Return the [x, y] coordinate for the center point of the cell that contains the specified text.  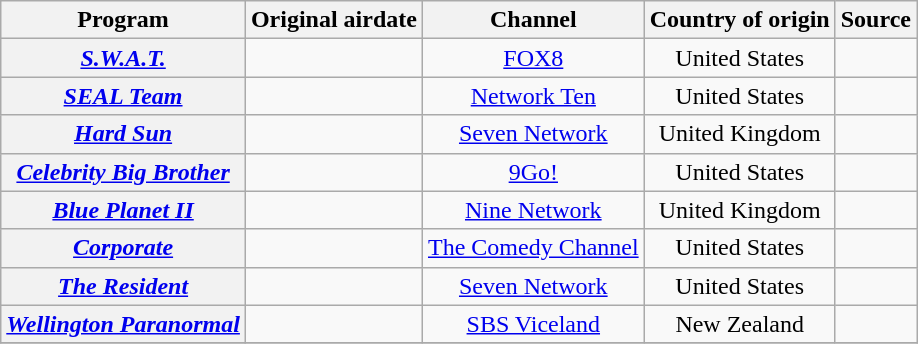
Original airdate [334, 20]
Blue Planet II [124, 210]
Nine Network [533, 210]
FOX8 [533, 58]
Corporate [124, 248]
Source [876, 20]
S.W.A.T. [124, 58]
Channel [533, 20]
Wellington Paranormal [124, 324]
SEAL Team [124, 96]
The Resident [124, 286]
9Go! [533, 172]
Program [124, 20]
New Zealand [740, 324]
The Comedy Channel [533, 248]
Celebrity Big Brother [124, 172]
Country of origin [740, 20]
Hard Sun [124, 134]
Network Ten [533, 96]
SBS Viceland [533, 324]
